Return the [X, Y] coordinate for the center point of the cell that contains the specified text.  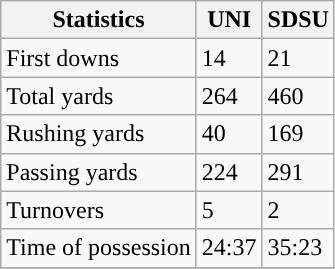
291 [298, 172]
21 [298, 58]
24:37 [229, 248]
UNI [229, 20]
5 [229, 210]
Time of possession [99, 248]
169 [298, 134]
40 [229, 134]
Turnovers [99, 210]
264 [229, 96]
224 [229, 172]
Passing yards [99, 172]
14 [229, 58]
Statistics [99, 20]
First downs [99, 58]
2 [298, 210]
35:23 [298, 248]
Total yards [99, 96]
SDSU [298, 20]
Rushing yards [99, 134]
460 [298, 96]
